Provide the [X, Y] coordinate of the cell's center where the given text is located.  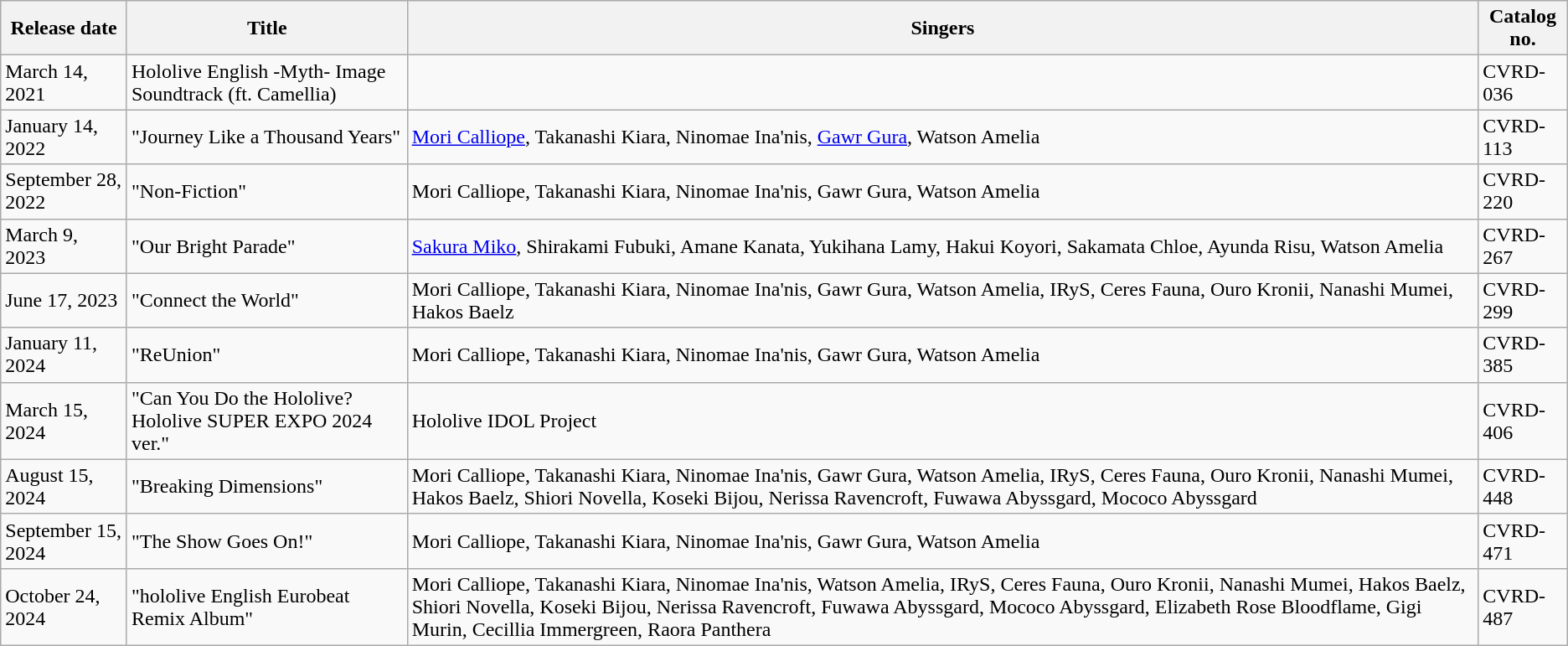
October 24, 2024 [64, 607]
March 9, 2023 [64, 246]
"Can You Do the Hololive? Hololive SUPER EXPO 2024 ver." [266, 421]
Catalog no. [1523, 28]
CVRD-471 [1523, 541]
September 28, 2022 [64, 191]
CVRD-220 [1523, 191]
June 17, 2023 [64, 300]
CVRD-487 [1523, 607]
March 15, 2024 [64, 421]
Hololive English -Myth- Image Soundtrack (ft. Camellia) [266, 82]
CVRD-299 [1523, 300]
Singers [943, 28]
Release date [64, 28]
Title [266, 28]
January 14, 2022 [64, 137]
March 14, 2021 [64, 82]
"Breaking Dimensions" [266, 486]
"Journey Like a Thousand Years" [266, 137]
"Our Bright Parade" [266, 246]
"The Show Goes On!" [266, 541]
CVRD-036 [1523, 82]
CVRD-267 [1523, 246]
Hololive IDOL Project [943, 421]
CVRD-385 [1523, 355]
Mori Calliope, Takanashi Kiara, Ninomae Ina'nis, Gawr Gura, Watson Amelia, IRyS, Ceres Fauna, Ouro Kronii, Nanashi Mumei, Hakos Baelz [943, 300]
August 15, 2024 [64, 486]
January 11, 2024 [64, 355]
Sakura Miko, Shirakami Fubuki, Amane Kanata, Yukihana Lamy, Hakui Koyori, Sakamata Chloe, Ayunda Risu, Watson Amelia [943, 246]
"Connect the World" [266, 300]
"hololive English Eurobeat Remix Album" [266, 607]
CVRD-406 [1523, 421]
September 15, 2024 [64, 541]
CVRD-113 [1523, 137]
"Non-Fiction" [266, 191]
CVRD-448 [1523, 486]
"ReUnion" [266, 355]
